Return the [X, Y] coordinate for the center point of the cell that contains the specified text.  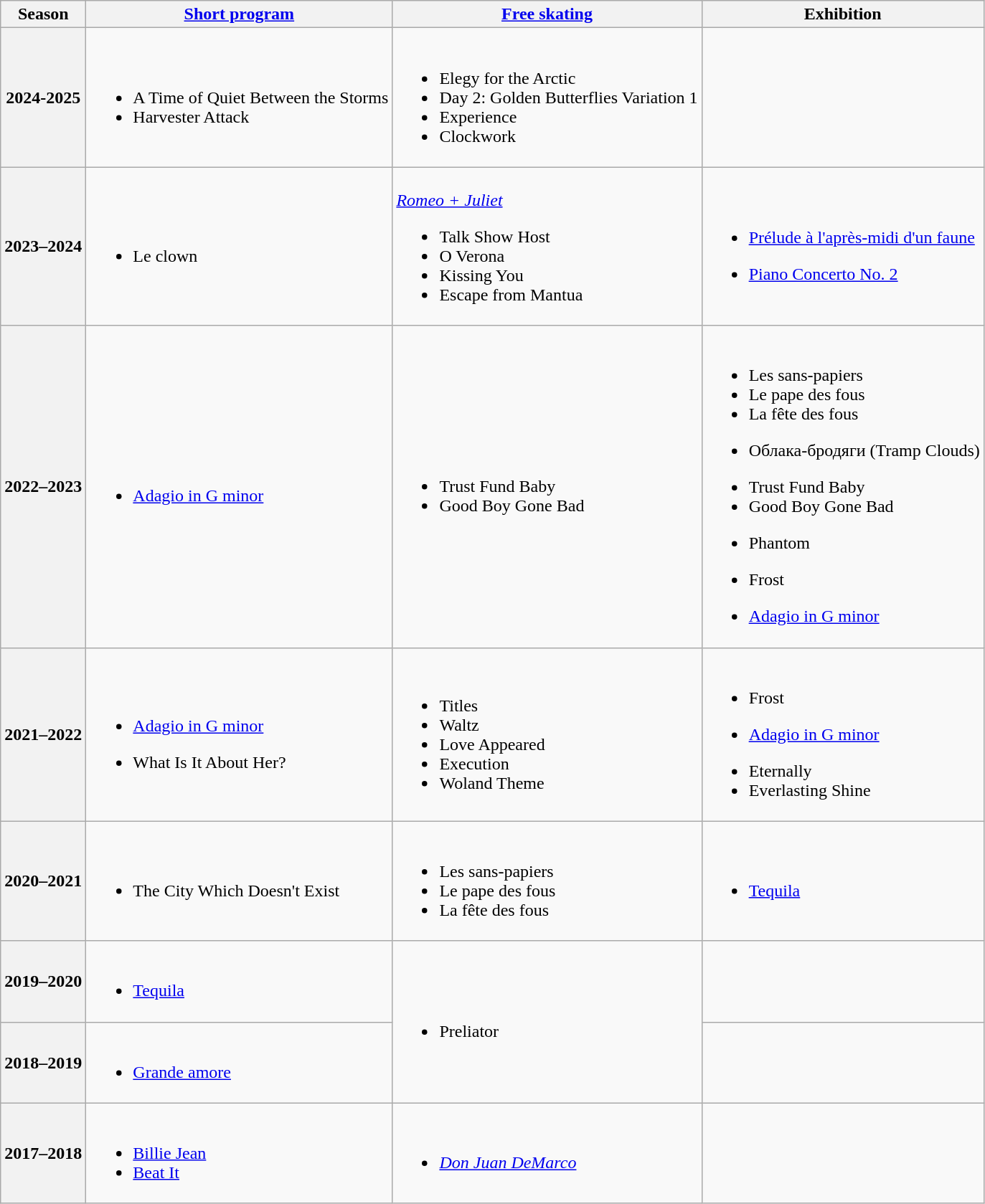
2021–2022 [43, 734]
2018–2019 [43, 1063]
Les sans-papiersLe pape des fousLa fête des fousОблака-бродяги (Tramp Clouds)Trust Fund BabyGood Boy Gone BadPhantomFrostAdagio in G minor [842, 486]
Season [43, 14]
Elegy for the ArcticDay 2: Golden Butterflies Variation 1ExperienceClockwork [547, 98]
2020–2021 [43, 881]
Les sans-papiersLe pape des fousLa fête des fous [547, 881]
Adagio in G minor [240, 486]
A Time of Quiet Between the StormsHarvester Attack [240, 98]
Billie JeanBeat It [240, 1153]
2019–2020 [43, 981]
2023–2024 [43, 247]
Adagio in G minorWhat Is It About Her? [240, 734]
Preliator [547, 1022]
FrostAdagio in G minorEternallyEverlasting Shine [842, 734]
Grande amore [240, 1063]
Prélude à l'après-midi d'un faunePiano Concerto No. 2 [842, 247]
The City Which Doesn't Exist [240, 881]
Exhibition [842, 14]
Le clown [240, 247]
2017–2018 [43, 1153]
Don Juan DeMarco [547, 1153]
2024-2025 [43, 98]
Trust Fund BabyGood Boy Gone Bad [547, 486]
Romeo + JulietTalk Show HostO VeronaKissing YouEscape from Mantua [547, 247]
Free skating [547, 14]
Short program [240, 14]
2022–2023 [43, 486]
TitlesWaltzLove AppearedExecutionWoland Theme [547, 734]
